Return [x, y] of the center of cell containing provided text 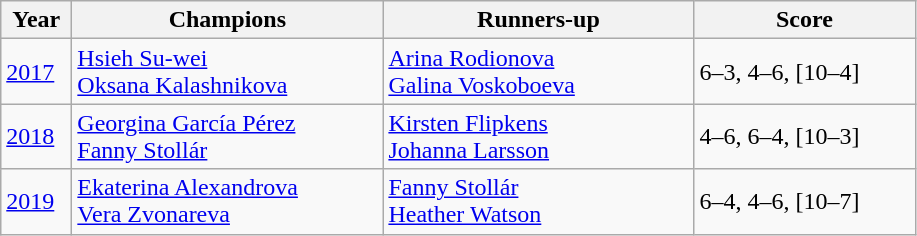
2019 [36, 202]
2017 [36, 72]
4–6, 6–4, [10–3] [804, 136]
6–4, 4–6, [10–7] [804, 202]
Ekaterina Alexandrova Vera Zvonareva [228, 202]
Fanny Stollár Heather Watson [538, 202]
Georgina García Pérez Fanny Stollár [228, 136]
Kirsten Flipkens Johanna Larsson [538, 136]
6–3, 4–6, [10–4] [804, 72]
Score [804, 20]
Arina Rodionova Galina Voskoboeva [538, 72]
Champions [228, 20]
Hsieh Su-wei Oksana Kalashnikova [228, 72]
Year [36, 20]
2018 [36, 136]
Runners-up [538, 20]
